Identify which cell holds the provided text, then report its [x, y] central coordinate. 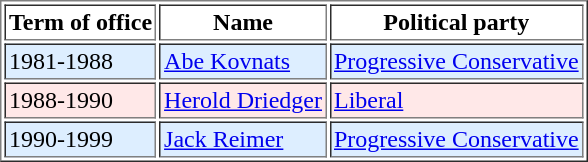
Political party [457, 22]
1990-1999 [80, 140]
1988-1990 [80, 100]
Name [244, 22]
Herold Driedger [244, 100]
1981-1988 [80, 62]
Abe Kovnats [244, 62]
Liberal [457, 100]
Term of office [80, 22]
Jack Reimer [244, 140]
